Search for the cell housing the specified text and yield its [x, y] center coordinate. 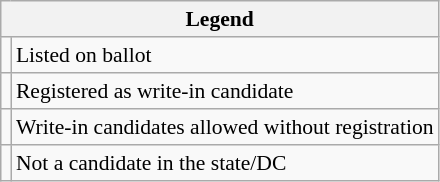
Registered as write-in candidate [225, 91]
Legend [220, 19]
Not a candidate in the state/DC [225, 163]
Write-in candidates allowed without registration [225, 127]
Listed on ballot [225, 55]
